Extract the [X, Y] coordinate from the center of the cell holding the provided text.  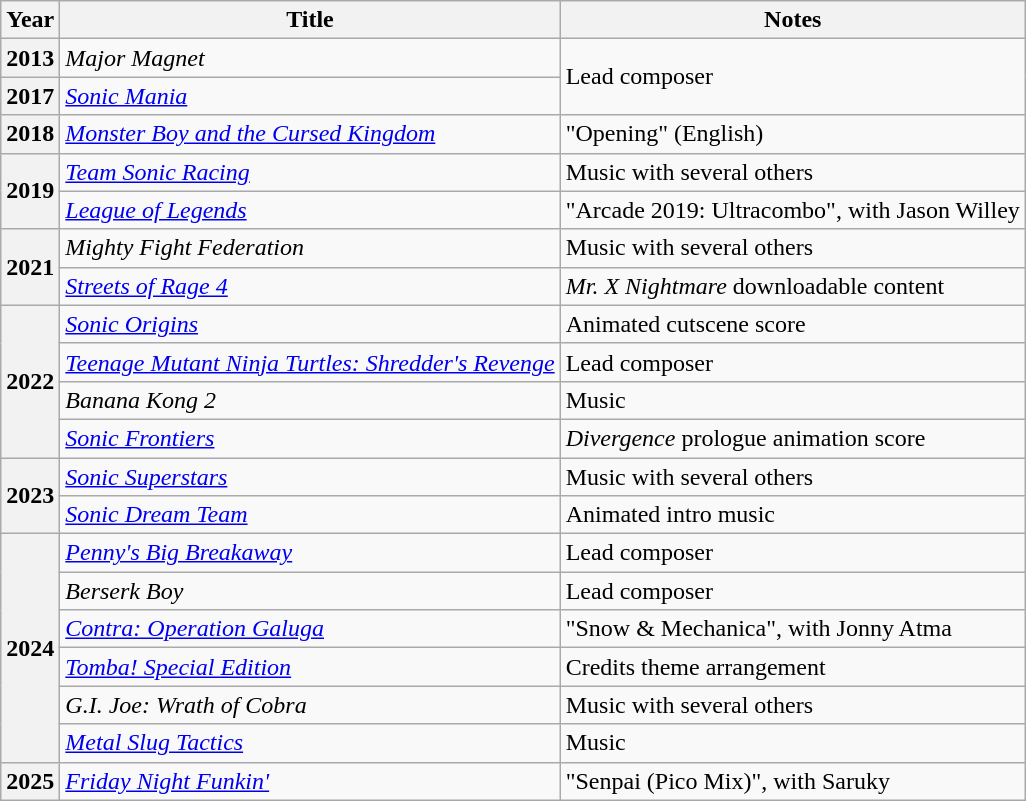
2024 [30, 648]
Mr. X Nightmare downloadable content [792, 286]
Notes [792, 20]
Penny's Big Breakaway [310, 553]
Sonic Dream Team [310, 515]
League of Legends [310, 210]
"Opening" (English) [792, 134]
Animated cutscene score [792, 324]
Friday Night Funkin' [310, 781]
"Snow & Mechanica", with Jonny Atma [792, 629]
Sonic Superstars [310, 477]
2025 [30, 781]
Contra: Operation Galuga [310, 629]
Mighty Fight Federation [310, 248]
Sonic Mania [310, 96]
2019 [30, 191]
Berserk Boy [310, 591]
2021 [30, 267]
Year [30, 20]
2013 [30, 58]
2017 [30, 96]
Sonic Origins [310, 324]
Animated intro music [792, 515]
Major Magnet [310, 58]
Credits theme arrangement [792, 667]
"Senpai (Pico Mix)", with Saruky [792, 781]
2023 [30, 496]
Tomba! Special Edition [310, 667]
Team Sonic Racing [310, 172]
Streets of Rage 4 [310, 286]
Title [310, 20]
2022 [30, 381]
"Arcade 2019: Ultracombo", with Jason Willey [792, 210]
Divergence prologue animation score [792, 438]
Metal Slug Tactics [310, 743]
Banana Kong 2 [310, 400]
2018 [30, 134]
Monster Boy and the Cursed Kingdom [310, 134]
Teenage Mutant Ninja Turtles: Shredder's Revenge [310, 362]
G.I. Joe: Wrath of Cobra [310, 705]
Sonic Frontiers [310, 438]
